For the text-containing cell, return its midpoint in [x, y] coordinate format. 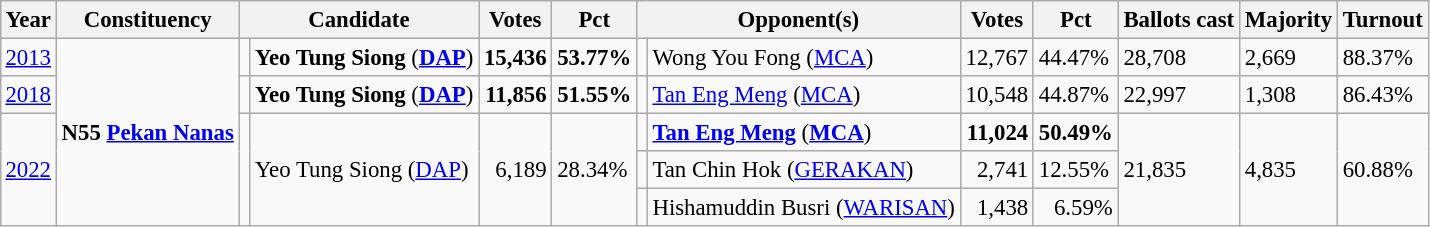
1,308 [1288, 95]
88.37% [1382, 57]
28.34% [594, 170]
10,548 [996, 95]
22,997 [1178, 95]
11,024 [996, 133]
2,741 [996, 170]
2,669 [1288, 57]
21,835 [1178, 170]
86.43% [1382, 95]
Opponent(s) [799, 20]
44.47% [1076, 57]
28,708 [1178, 57]
60.88% [1382, 170]
51.55% [594, 95]
Hishamuddin Busri (WARISAN) [804, 208]
N55 Pekan Nanas [148, 132]
44.87% [1076, 95]
Majority [1288, 20]
2013 [28, 57]
50.49% [1076, 133]
Wong You Fong (MCA) [804, 57]
Tan Chin Hok (GERAKAN) [804, 170]
2022 [28, 170]
Ballots cast [1178, 20]
12.55% [1076, 170]
4,835 [1288, 170]
Year [28, 20]
15,436 [516, 57]
6.59% [1076, 208]
12,767 [996, 57]
2018 [28, 95]
Candidate [359, 20]
1,438 [996, 208]
6,189 [516, 170]
11,856 [516, 95]
Turnout [1382, 20]
53.77% [594, 57]
Constituency [148, 20]
